Identify which cell holds the provided text, then report its (x, y) central coordinate. 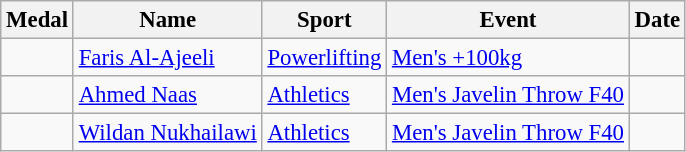
Powerlifting (324, 58)
Medal (38, 20)
Wildan Nukhailawi (168, 133)
Men's +100kg (508, 58)
Sport (324, 20)
Event (508, 20)
Ahmed Naas (168, 95)
Name (168, 20)
Faris Al-Ajeeli (168, 58)
Date (657, 20)
